Search for the cell housing the specified text and yield its [X, Y] center coordinate. 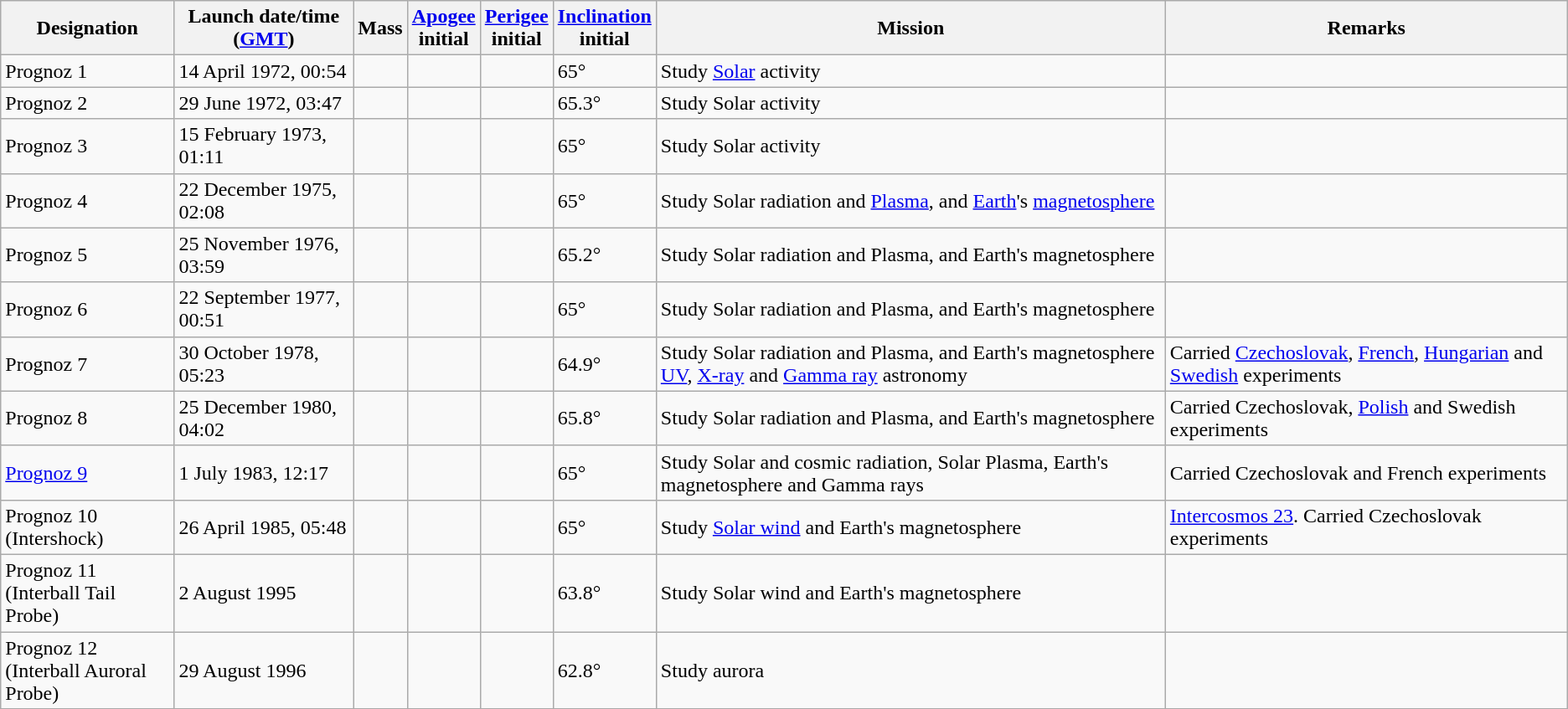
Study Solar radiation and Plasma, and Earth's magnetosphereUV, X-ray and Gamma ray astronomy [910, 363]
Intercosmos 23. Carried Czechoslovak experiments [1366, 527]
Prognoz 9 [87, 472]
Prognoz 10(Intershock) [87, 527]
22 September 1977, 00:51 [264, 310]
Mission [910, 28]
15 February 1973, 01:11 [264, 146]
Prognoz 11(Interball Tail Probe) [87, 593]
Prognoz 3 [87, 146]
65.2° [605, 254]
25 November 1976, 03:59 [264, 254]
Apogeeinitial [444, 28]
64.9° [605, 363]
25 December 1980, 04:02 [264, 419]
62.8° [605, 670]
26 April 1985, 05:48 [264, 527]
Perigeeinitial [516, 28]
Carried Czechoslovak, Polish and Swedish experiments [1366, 419]
Study Solar and cosmic radiation, Solar Plasma, Earth's magnetosphere and Gamma rays [910, 472]
14 April 1972, 00:54 [264, 71]
65.3° [605, 103]
Remarks [1366, 28]
Prognoz 8 [87, 419]
Prognoz 12(Interball Auroral Probe) [87, 670]
65.8° [605, 419]
Inclinationinitial [605, 28]
Designation [87, 28]
1 July 1983, 12:17 [264, 472]
Launch date/time (GMT) [264, 28]
Mass [380, 28]
Prognoz 2 [87, 103]
Prognoz 6 [87, 310]
63.8° [605, 593]
22 December 1975, 02:08 [264, 201]
Prognoz 1 [87, 71]
Prognoz 7 [87, 363]
Prognoz 4 [87, 201]
Prognoz 5 [87, 254]
Carried Czechoslovak, French, Hungarian and Swedish experiments [1366, 363]
29 June 1972, 03:47 [264, 103]
Study aurora [910, 670]
30 October 1978, 05:23 [264, 363]
29 August 1996 [264, 670]
2 August 1995 [264, 593]
Carried Czechoslovak and French experiments [1366, 472]
